Output the [X, Y] coordinate of the center of the cell containing the given text.  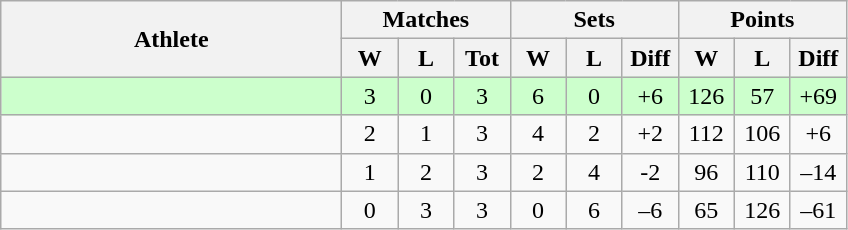
Points [762, 20]
Tot [482, 58]
Matches [426, 20]
–6 [650, 210]
96 [706, 172]
110 [762, 172]
106 [762, 134]
+69 [818, 96]
-2 [650, 172]
Athlete [172, 39]
+2 [650, 134]
57 [762, 96]
Sets [594, 20]
–14 [818, 172]
–61 [818, 210]
65 [706, 210]
112 [706, 134]
